Pinpoint the cell where the given text exists, returning its [x, y] midpoint coordinate. 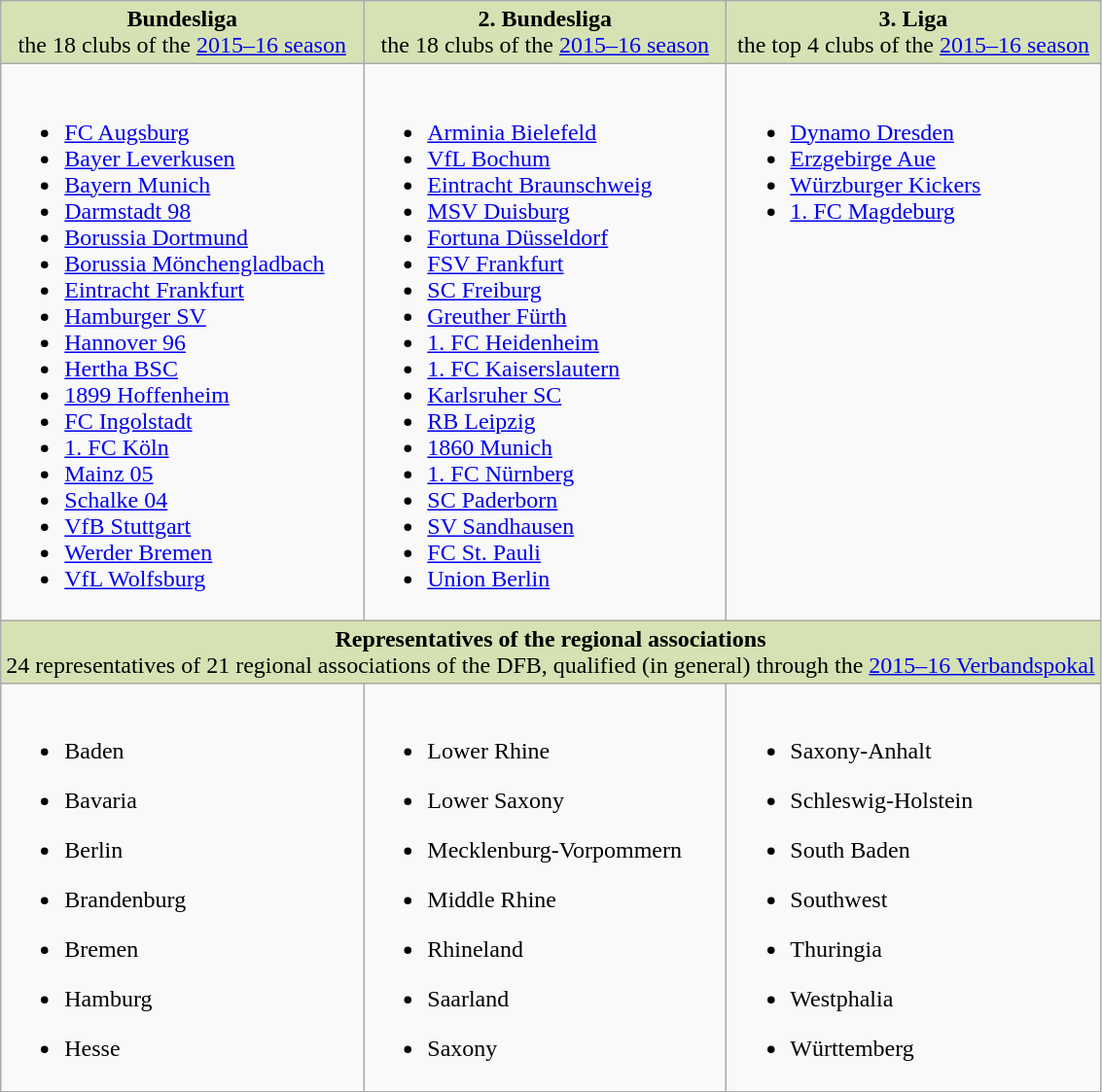
Lower RhineLower SaxonyMecklenburg-VorpommernMiddle RhineRhinelandSaarlandSaxony [545, 887]
2. Bundesligathe 18 clubs of the 2015–16 season [545, 33]
Dynamo DresdenErzgebirge AueWürzburger Kickers1. FC Magdeburg [913, 342]
3. Ligathe top 4 clubs of the 2015–16 season [913, 33]
BadenBavariaBerlinBrandenburgBremenHamburgHesse [183, 887]
Bundesligathe 18 clubs of the 2015–16 season [183, 33]
Saxony-AnhaltSchleswig-HolsteinSouth BadenSouthwestThuringiaWestphaliaWürttemberg [913, 887]
